For the text-containing cell, return its midpoint in (x, y) coordinate format. 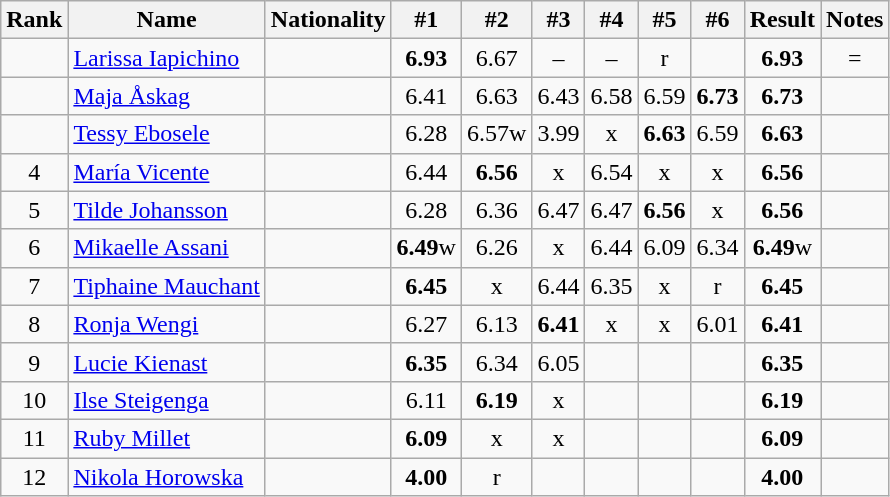
#2 (496, 20)
#3 (558, 20)
Result (782, 20)
Ilse Steigenga (166, 400)
6.26 (496, 248)
María Vicente (166, 172)
6.27 (426, 324)
Nationality (328, 20)
Larissa Iapichino (166, 58)
Maja Åskag (166, 96)
Name (166, 20)
Mikaelle Assani (166, 248)
Tiphaine Mauchant (166, 286)
= (855, 58)
6.43 (558, 96)
12 (34, 477)
Notes (855, 20)
6.67 (496, 58)
6.13 (496, 324)
Ronja Wengi (166, 324)
6.54 (612, 172)
5 (34, 210)
6.57w (496, 134)
Nikola Horowska (166, 477)
#6 (718, 20)
Ruby Millet (166, 438)
6.01 (718, 324)
10 (34, 400)
#1 (426, 20)
Tessy Ebosele (166, 134)
6.36 (496, 210)
#5 (664, 20)
6 (34, 248)
Lucie Kienast (166, 362)
11 (34, 438)
6.05 (558, 362)
#4 (612, 20)
6.58 (612, 96)
8 (34, 324)
3.99 (558, 134)
6.11 (426, 400)
9 (34, 362)
Tilde Johansson (166, 210)
Rank (34, 20)
7 (34, 286)
4 (34, 172)
